Detect which cell encompasses the target text, then output its [X, Y] center coordinate. 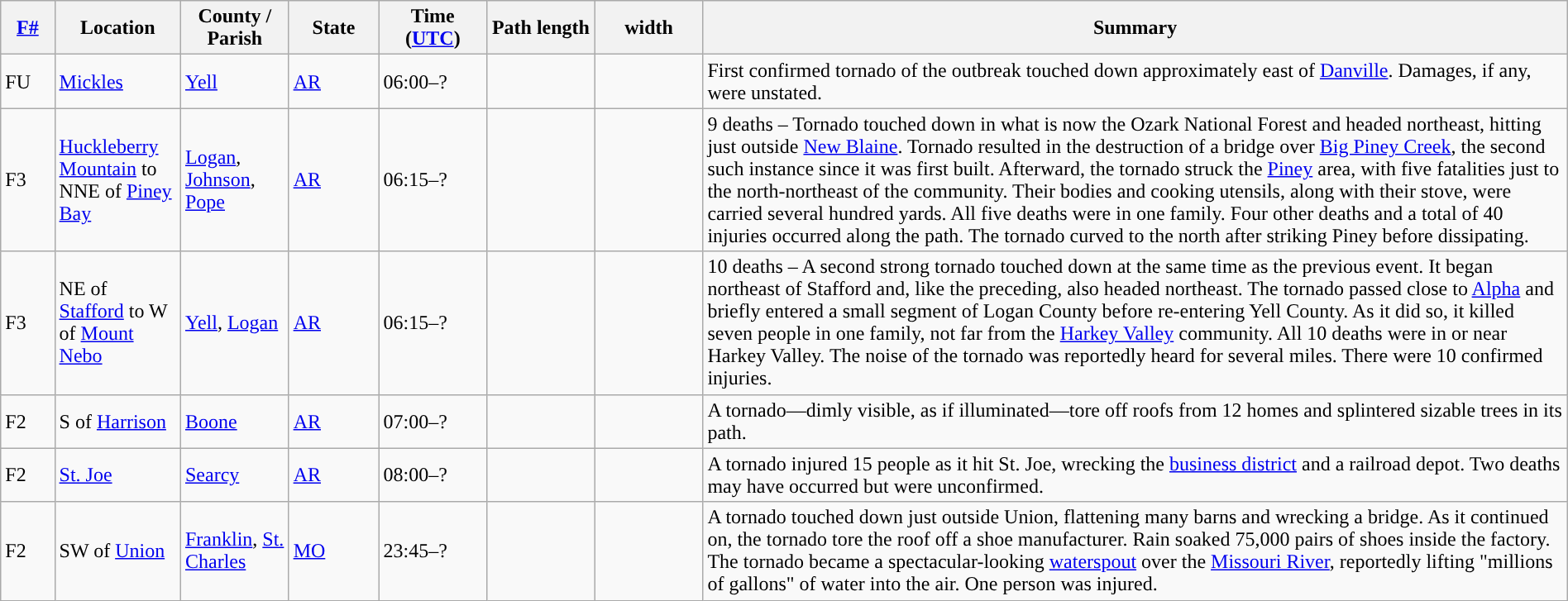
Path length [541, 28]
MO [334, 551]
First confirmed tornado of the outbreak touched down approximately east of Danville. Damages, if any, were unstated. [1135, 81]
23:45–? [433, 551]
Time (UTC) [433, 28]
07:00–? [433, 422]
State [334, 28]
Franklin, St. Charles [235, 551]
width [648, 28]
Location [117, 28]
FU [28, 81]
Boone [235, 422]
NE of Stafford to W of Mount Nebo [117, 322]
County / Parish [235, 28]
SW of Union [117, 551]
A tornado—dimly visible, as if illuminated—tore off roofs from 12 homes and splintered sizable trees in its path. [1135, 422]
Mickles [117, 81]
08:00–? [433, 475]
S of Harrison [117, 422]
06:00–? [433, 81]
Yell [235, 81]
St. Joe [117, 475]
F# [28, 28]
Logan, Johnson, Pope [235, 180]
Searcy [235, 475]
Yell, Logan [235, 322]
Summary [1135, 28]
Huckleberry Mountain to NNE of Piney Bay [117, 180]
